Output the [x, y] coordinate of the center of the cell containing the given text.  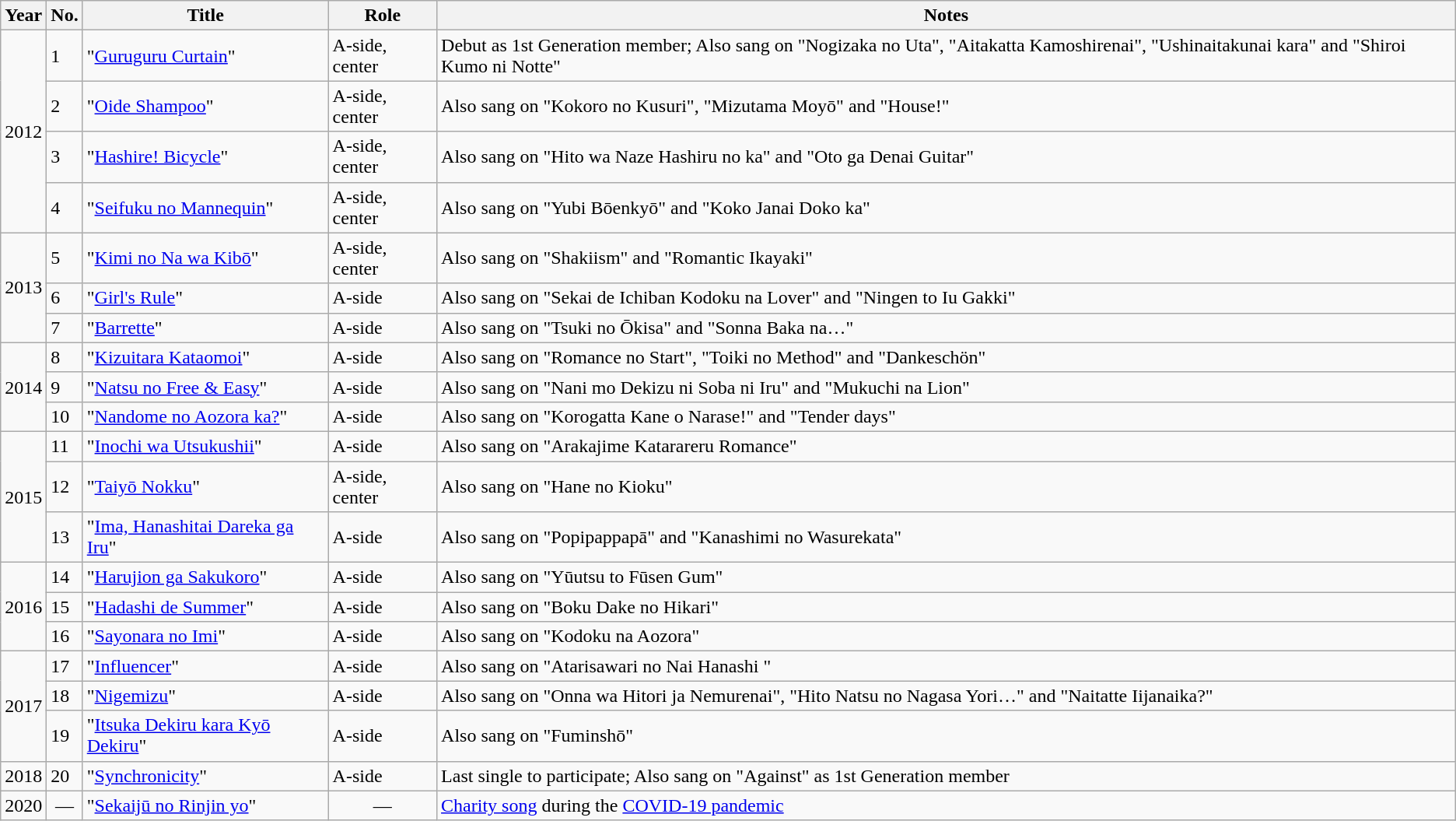
"Synchronicity" [205, 776]
8 [65, 357]
"Nandome no Aozora ka?" [205, 416]
"Sayonara no Imi" [205, 637]
"Natsu no Free & Easy" [205, 387]
Debut as 1st Generation member; Also sang on "Nogizaka no Uta", "Aitakatta Kamoshirenai", "Ushinaitakunai kara" and "Shiroi Kumo ni Notte" [947, 56]
"Itsuka Dekiru kara Kyō Dekiru" [205, 736]
Role [383, 16]
Also sang on "Boku Dake no Hikari" [947, 607]
Also sang on "Romance no Start", "Toiki no Method" and "Dankeschön" [947, 357]
Also sang on "Fuminshō" [947, 736]
"Harujion ga Sakukoro" [205, 577]
10 [65, 416]
"Nigemizu" [205, 696]
Title [205, 16]
19 [65, 736]
Also sang on "Hane no Kioku" [947, 486]
17 [65, 666]
Notes [947, 16]
Also sang on "Popipappapā" and "Kanashimi no Wasurekata" [947, 537]
"Inochi wa Utsukushii" [205, 446]
3 [65, 157]
2 [65, 106]
18 [65, 696]
5 [65, 258]
Also sang on "Onna wa Hitori ja Nemurenai", "Hito Natsu no Nagasa Yori…" and "Naitatte Iijanaika?" [947, 696]
Also sang on "Shakiism" and "Romantic Ikayaki" [947, 258]
11 [65, 446]
2020 [23, 805]
Year [23, 16]
6 [65, 298]
Last single to participate; Also sang on "Against" as 1st Generation member [947, 776]
"Sekaijū no Rinjin yo" [205, 805]
7 [65, 328]
16 [65, 637]
No. [65, 16]
Charity song during the COVID-19 pandemic [947, 805]
"Seifuku no Mannequin" [205, 207]
Also sang on "Nani mo Dekizu ni Soba ni Iru" and "Mukuchi na Lion" [947, 387]
2016 [23, 607]
"Kimi no Na wa Kibō" [205, 258]
"Kizuitara Kataomoi" [205, 357]
14 [65, 577]
15 [65, 607]
"Girl's Rule" [205, 298]
"Taiyō Nokku" [205, 486]
"Ima, Hanashitai Dareka ga Iru" [205, 537]
2018 [23, 776]
Also sang on "Sekai de Ichiban Kodoku na Lover" and "Ningen to Iu Gakki" [947, 298]
13 [65, 537]
12 [65, 486]
Also sang on "Atarisawari no Nai Hanashi " [947, 666]
"Barrette" [205, 328]
"Oide Shampoo" [205, 106]
"Hashire! Bicycle" [205, 157]
2015 [23, 496]
Also sang on "Kokoro no Kusuri", "Mizutama Moyō" and "House!" [947, 106]
Also sang on "Tsuki no Ōkisa" and "Sonna Baka na…" [947, 328]
Also sang on "Arakajime Katarareru Romance" [947, 446]
2017 [23, 707]
20 [65, 776]
4 [65, 207]
Also sang on "Kodoku na Aozora" [947, 637]
9 [65, 387]
"Influencer" [205, 666]
Also sang on "Korogatta Kane o Narase!" and "Tender days" [947, 416]
Also sang on "Hito wa Naze Hashiru no ka" and "Oto ga Denai Guitar" [947, 157]
1 [65, 56]
2013 [23, 288]
"Guruguru Curtain" [205, 56]
Also sang on "Yubi Bōenkyō" and "Koko Janai Doko ka" [947, 207]
"Hadashi de Summer" [205, 607]
Also sang on "Yūutsu to Fūsen Gum" [947, 577]
2012 [23, 132]
2014 [23, 387]
